Search for the cell housing the specified text and yield its [X, Y] center coordinate. 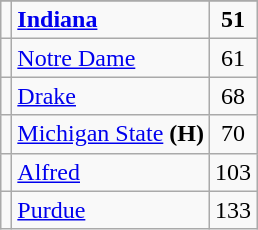
70 [234, 134]
Drake [111, 96]
103 [234, 172]
133 [234, 210]
Notre Dame [111, 58]
Alfred [111, 172]
Indiana [111, 20]
51 [234, 20]
Michigan State (H) [111, 134]
61 [234, 58]
Purdue [111, 210]
68 [234, 96]
